Extract the [x, y] coordinate from the center of the cell holding the provided text.  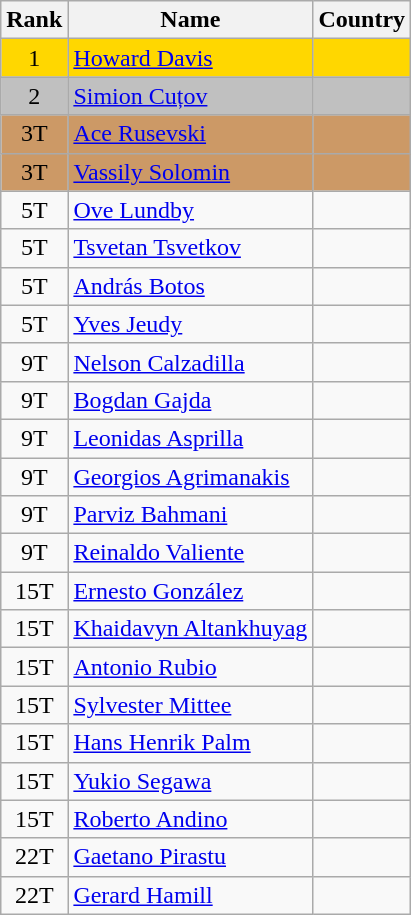
Sylvester Mittee [190, 705]
1 [34, 58]
Roberto Andino [190, 819]
Tsvetan Tsvetkov [190, 248]
Antonio Rubio [190, 667]
Nelson Calzadilla [190, 362]
Howard Davis [190, 58]
Yukio Segawa [190, 781]
Rank [34, 20]
Bogdan Gajda [190, 400]
Hans Henrik Palm [190, 743]
Ernesto González [190, 591]
Ove Lundby [190, 210]
2 [34, 96]
Parviz Bahmani [190, 515]
Name [190, 20]
Ace Rusevski [190, 134]
Simion Cuțov [190, 96]
Reinaldo Valiente [190, 553]
Country [362, 20]
Gerard Hamill [190, 895]
András Botos [190, 286]
Vassily Solomin [190, 172]
Georgios Agrimanakis [190, 477]
Khaidavyn Altankhuyag [190, 629]
Leonidas Asprilla [190, 438]
Gaetano Pirastu [190, 857]
Yves Jeudy [190, 324]
